Return (x, y) of the center of cell containing provided text 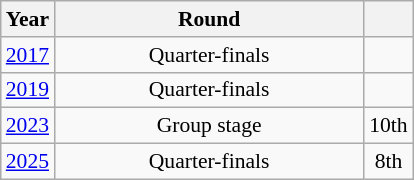
Round (209, 19)
Year (28, 19)
2019 (28, 90)
8th (388, 162)
Group stage (209, 126)
2025 (28, 162)
2023 (28, 126)
10th (388, 126)
2017 (28, 55)
